Output the [X, Y] coordinate of the center of the cell containing the given text.  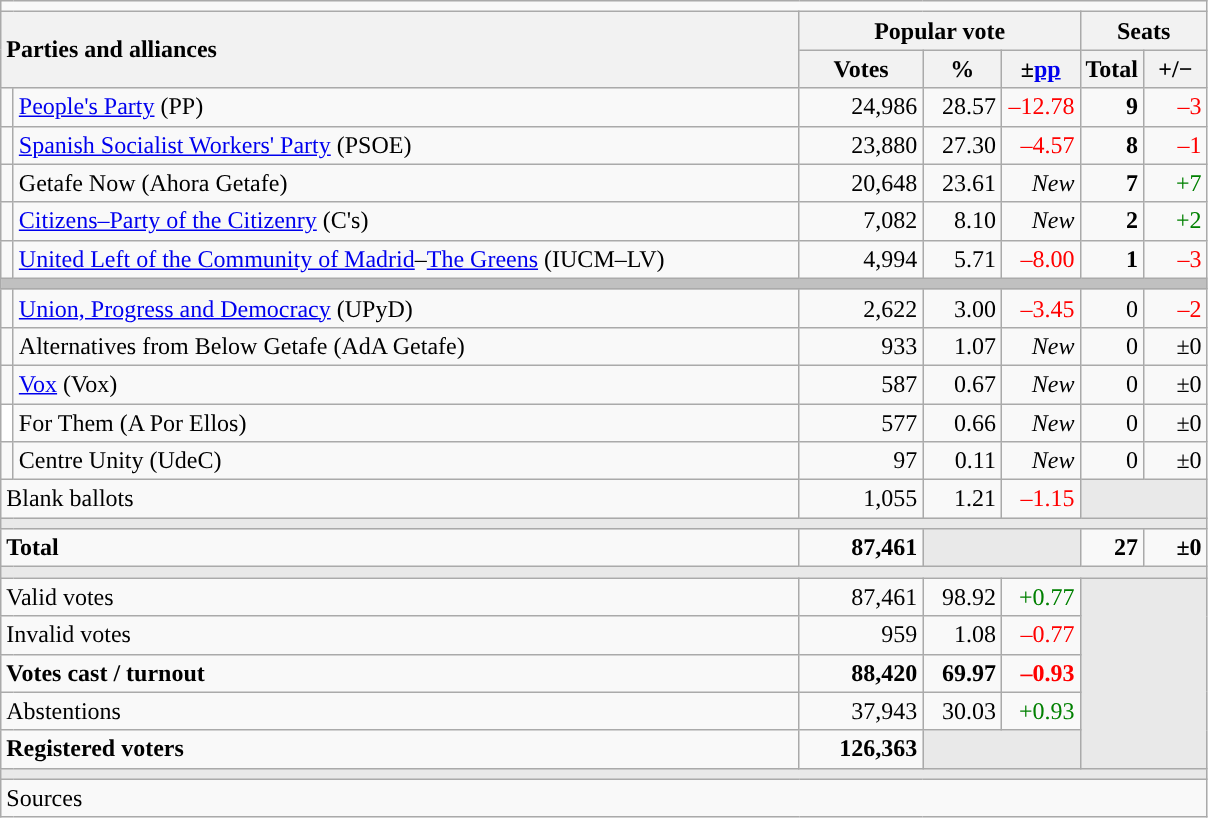
88,420 [861, 673]
Citizens–Party of the Citizenry (C's) [406, 221]
1,055 [861, 499]
Vox (Vox) [406, 384]
Spanish Socialist Workers' Party (PSOE) [406, 145]
–1.15 [1040, 499]
–0.93 [1040, 673]
5.71 [962, 259]
+0.93 [1040, 711]
30.03 [962, 711]
–12.78 [1040, 107]
+7 [1176, 183]
27.30 [962, 145]
Registered voters [400, 749]
Abstentions [400, 711]
Union, Progress and Democracy (UPyD) [406, 308]
+0.77 [1040, 597]
Popular vote [940, 31]
Parties and alliances [400, 50]
1 [1112, 259]
126,363 [861, 749]
Sources [604, 798]
8.10 [962, 221]
Seats [1144, 31]
–4.57 [1040, 145]
7,082 [861, 221]
United Left of the Community of Madrid–The Greens (IUCM–LV) [406, 259]
0.67 [962, 384]
% [962, 69]
98.92 [962, 597]
27 [1112, 548]
577 [861, 423]
For Them (A Por Ellos) [406, 423]
–0.77 [1040, 635]
3.00 [962, 308]
–2 [1176, 308]
28.57 [962, 107]
±pp [1040, 69]
Invalid votes [400, 635]
Alternatives from Below Getafe (AdA Getafe) [406, 346]
69.97 [962, 673]
Votes [861, 69]
9 [1112, 107]
Centre Unity (UdeC) [406, 461]
20,648 [861, 183]
587 [861, 384]
–3.45 [1040, 308]
Votes cast / turnout [400, 673]
0.66 [962, 423]
1.08 [962, 635]
8 [1112, 145]
People's Party (PP) [406, 107]
0.11 [962, 461]
24,986 [861, 107]
Valid votes [400, 597]
Getafe Now (Ahora Getafe) [406, 183]
7 [1112, 183]
–8.00 [1040, 259]
933 [861, 346]
+/− [1176, 69]
1.07 [962, 346]
2,622 [861, 308]
23,880 [861, 145]
959 [861, 635]
97 [861, 461]
1.21 [962, 499]
Blank ballots [400, 499]
37,943 [861, 711]
2 [1112, 221]
23.61 [962, 183]
–1 [1176, 145]
+2 [1176, 221]
4,994 [861, 259]
